Return the (x, y) coordinate for the center point of the cell that contains the specified text.  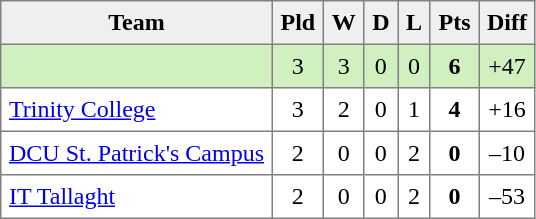
D (381, 23)
Diff (507, 23)
–10 (507, 153)
Trinity College (137, 110)
+16 (507, 110)
DCU St. Patrick's Campus (137, 153)
Pld (298, 23)
–53 (507, 197)
6 (454, 66)
1 (414, 110)
+47 (507, 66)
Team (137, 23)
L (414, 23)
4 (454, 110)
Pts (454, 23)
W (343, 23)
IT Tallaght (137, 197)
